Provide the (X, Y) coordinate of the cell's center where the given text is located.  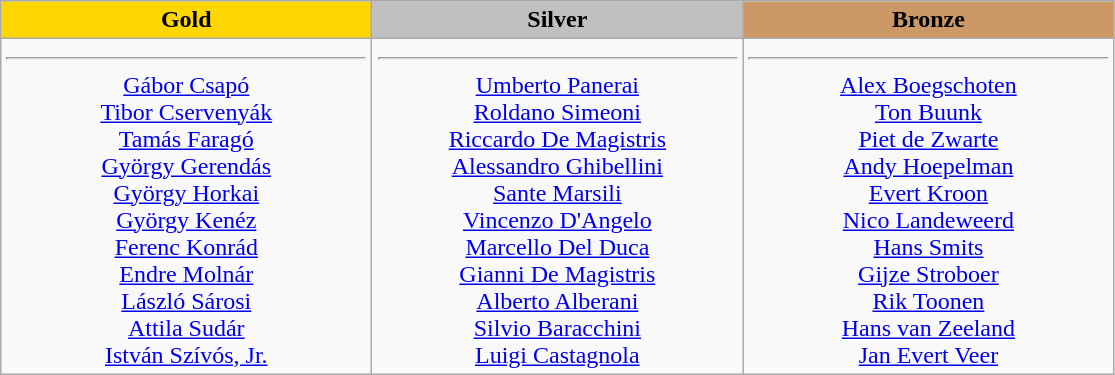
Gold (186, 20)
Bronze (928, 20)
Gábor CsapóTibor CservenyákTamás FaragóGyörgy GerendásGyörgy HorkaiGyörgy KenézFerenc KonrádEndre MolnárLászló SárosiAttila SudárIstván Szívós, Jr. (186, 206)
Alex BoegschotenTon BuunkPiet de ZwarteAndy HoepelmanEvert KroonNico LandeweerdHans SmitsGijze StroboerRik ToonenHans van ZeelandJan Evert Veer (928, 206)
Silver (558, 20)
